Search for the cell housing the specified text and yield its [X, Y] center coordinate. 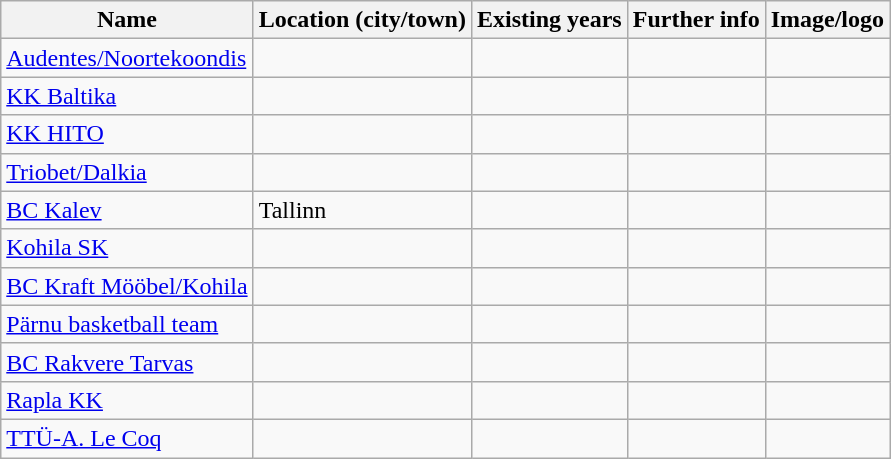
KK Baltika [127, 96]
Triobet/Dalkia [127, 172]
BC Kraft Mööbel/Kohila [127, 286]
Rapla KK [127, 400]
Existing years [549, 20]
Location (city/town) [362, 20]
Audentes/Noortekoondis [127, 58]
Tallinn [362, 210]
Name [127, 20]
Pärnu basketball team [127, 324]
Kohila SK [127, 248]
Further info [696, 20]
BC Rakvere Tarvas [127, 362]
TTÜ-A. Le Coq [127, 438]
BC Kalev [127, 210]
Image/logo [827, 20]
KK HITO [127, 134]
